Locate the cell with the specified text and output its (x, y) center coordinate. 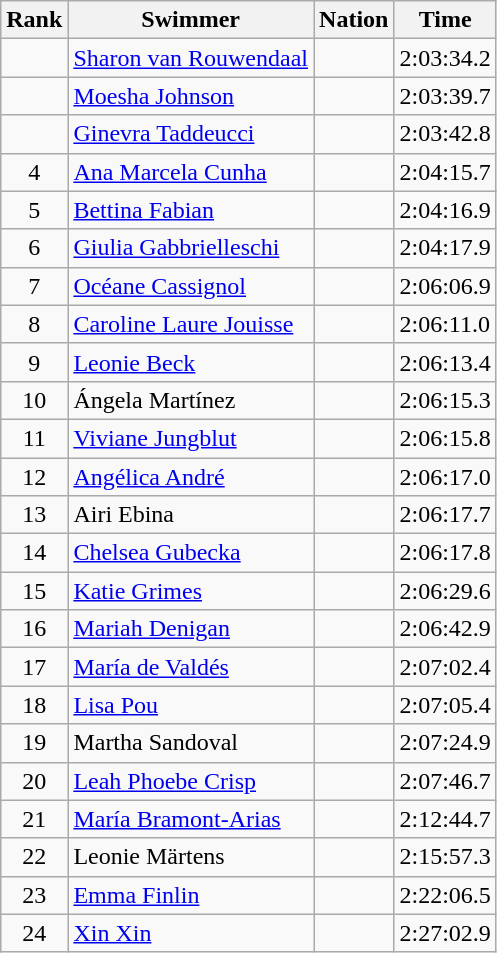
Océane Cassignol (191, 286)
2:04:15.7 (445, 172)
Xin Xin (191, 933)
2:06:06.9 (445, 286)
2:03:39.7 (445, 96)
Mariah Denigan (191, 629)
21 (34, 819)
Emma Finlin (191, 895)
Caroline Laure Jouisse (191, 324)
Leonie Märtens (191, 857)
20 (34, 781)
14 (34, 553)
María de Valdés (191, 667)
Katie Grimes (191, 591)
Airi Ebina (191, 515)
2:06:17.7 (445, 515)
23 (34, 895)
Leah Phoebe Crisp (191, 781)
2:07:24.9 (445, 743)
2:06:15.8 (445, 438)
15 (34, 591)
9 (34, 362)
24 (34, 933)
7 (34, 286)
2:07:46.7 (445, 781)
Viviane Jungblut (191, 438)
2:04:16.9 (445, 210)
2:04:17.9 (445, 248)
Bettina Fabian (191, 210)
2:06:11.0 (445, 324)
2:03:42.8 (445, 134)
22 (34, 857)
11 (34, 438)
2:06:13.4 (445, 362)
Giulia Gabbrielleschi (191, 248)
Angélica André (191, 477)
2:07:02.4 (445, 667)
Nation (354, 20)
Moesha Johnson (191, 96)
2:27:02.9 (445, 933)
Martha Sandoval (191, 743)
Ana Marcela Cunha (191, 172)
8 (34, 324)
María Bramont-Arias (191, 819)
17 (34, 667)
Sharon van Rouwendaal (191, 58)
13 (34, 515)
Chelsea Gubecka (191, 553)
2:03:34.2 (445, 58)
2:06:29.6 (445, 591)
2:12:44.7 (445, 819)
Lisa Pou (191, 705)
Leonie Beck (191, 362)
Ángela Martínez (191, 400)
Swimmer (191, 20)
10 (34, 400)
Time (445, 20)
2:15:57.3 (445, 857)
5 (34, 210)
16 (34, 629)
Ginevra Taddeucci (191, 134)
2:07:05.4 (445, 705)
Rank (34, 20)
12 (34, 477)
2:06:42.9 (445, 629)
18 (34, 705)
2:06:15.3 (445, 400)
19 (34, 743)
4 (34, 172)
6 (34, 248)
2:22:06.5 (445, 895)
2:06:17.0 (445, 477)
2:06:17.8 (445, 553)
